Find where the given text appears and provide that cell's center as [x, y] coordinate. 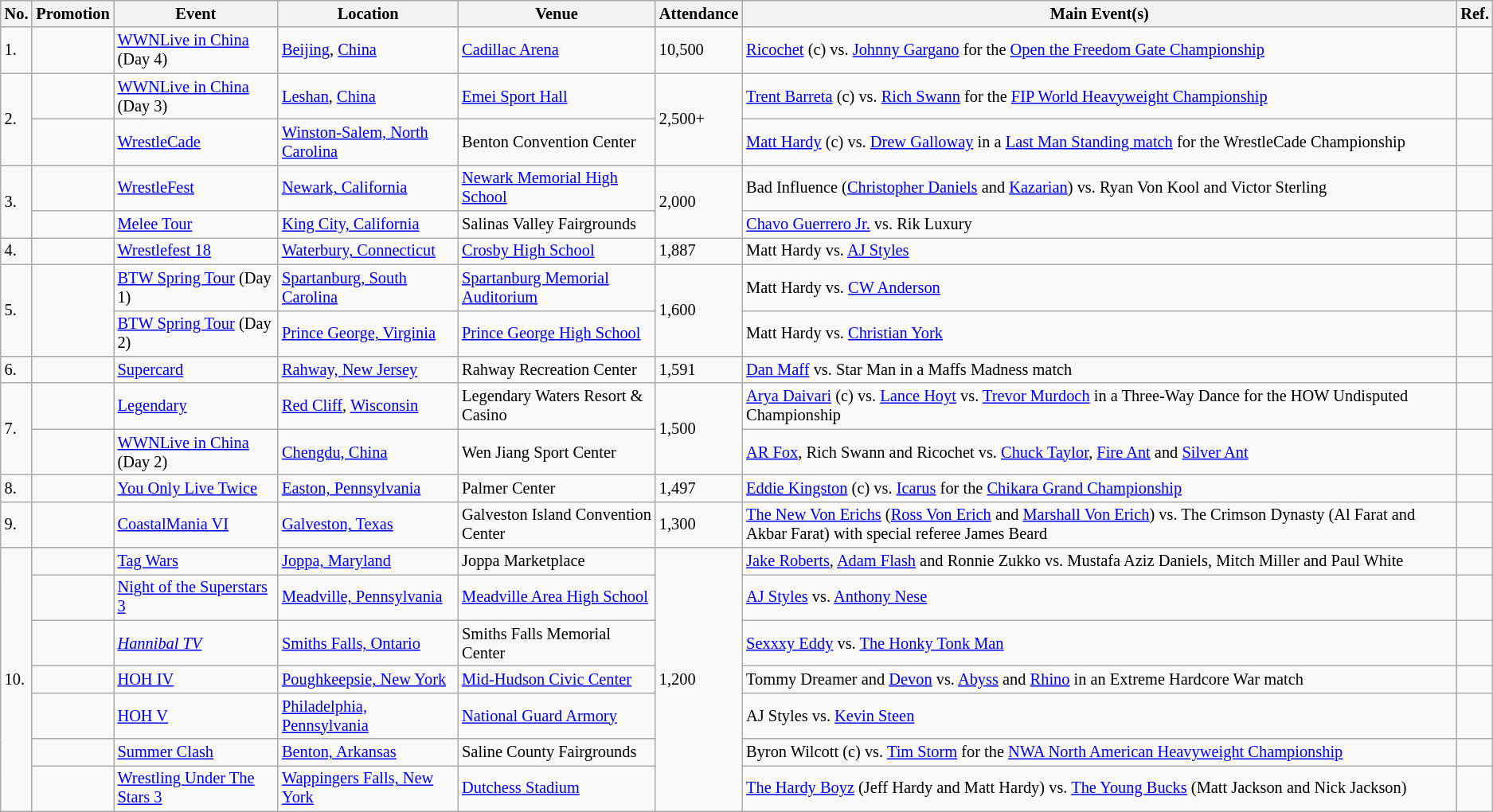
Legendary [196, 406]
Red Cliff, Wisconsin [368, 406]
1,200 [699, 680]
Attendance [699, 14]
BTW Spring Tour (Day 1) [196, 287]
BTW Spring Tour (Day 2) [196, 334]
WWNLive in China (Day 2) [196, 452]
Joppa, Maryland [368, 561]
1,497 [699, 488]
Summer Clash [196, 752]
Smiths Falls, Ontario [368, 643]
Matt Hardy vs. Christian York [1099, 334]
WWNLive in China (Day 3) [196, 96]
Wrestlefest 18 [196, 251]
Beijing, China [368, 50]
Ref. [1475, 14]
Newark Memorial High School [557, 188]
Supercard [196, 369]
HOH IV [196, 679]
Salinas Valley Fairgrounds [557, 224]
Meadville Area High School [557, 597]
Matt Hardy vs. CW Anderson [1099, 287]
Trent Barreta (c) vs. Rich Swann for the FIP World Heavyweight Championship [1099, 96]
The New Von Erichs (Ross Von Erich and Marshall Von Erich) vs. The Crimson Dynasty (Al Farat and Akbar Farat) with special referee James Beard [1099, 525]
Location [368, 14]
10,500 [699, 50]
Cadillac Arena [557, 50]
Wappingers Falls, New York [368, 788]
9. [17, 525]
WrestleCade [196, 142]
1,300 [699, 525]
Matt Hardy (c) vs. Drew Galloway in a Last Man Standing match for the WrestleCade Championship [1099, 142]
Matt Hardy vs. AJ Styles [1099, 251]
HOH V [196, 716]
1,591 [699, 369]
1. [17, 50]
Saline County Fairgrounds [557, 752]
Leshan, China [368, 96]
Jake Roberts, Adam Flash and Ronnie Zukko vs. Mustafa Aziz Daniels, Mitch Miller and Paul White [1099, 561]
Poughkeepsie, New York [368, 679]
AJ Styles vs. Anthony Nese [1099, 597]
Mid-Hudson Civic Center [557, 679]
Benton, Arkansas [368, 752]
Emei Sport Hall [557, 96]
10. [17, 680]
Chengdu, China [368, 452]
5. [17, 310]
Promotion [72, 14]
1,887 [699, 251]
Prince George, Virginia [368, 334]
The Hardy Boyz (Jeff Hardy and Matt Hardy) vs. The Young Bucks (Matt Jackson and Nick Jackson) [1099, 788]
Prince George High School [557, 334]
Easton, Pennsylvania [368, 488]
King City, California [368, 224]
Event [196, 14]
Palmer Center [557, 488]
Meadville, Pennsylvania [368, 597]
2. [17, 119]
8. [17, 488]
National Guard Armory [557, 716]
Wen Jiang Sport Center [557, 452]
1,500 [699, 428]
WrestleFest [196, 188]
Chavo Guerrero Jr. vs. Rik Luxury [1099, 224]
AR Fox, Rich Swann and Ricochet vs. Chuck Taylor, Fire Ant and Silver Ant [1099, 452]
Joppa Marketplace [557, 561]
Dan Maff vs. Star Man in a Maffs Madness match [1099, 369]
6. [17, 369]
Smiths Falls Memorial Center [557, 643]
2,500+ [699, 119]
Ricochet (c) vs. Johnny Gargano for the Open the Freedom Gate Championship [1099, 50]
Venue [557, 14]
CoastalMania VI [196, 525]
1,600 [699, 310]
Night of the Superstars 3 [196, 597]
Tag Wars [196, 561]
Philadelphia, Pennsylvania [368, 716]
AJ Styles vs. Kevin Steen [1099, 716]
No. [17, 14]
Eddie Kingston (c) vs. Icarus for the Chikara Grand Championship [1099, 488]
Benton Convention Center [557, 142]
Spartanburg Memorial Auditorium [557, 287]
Byron Wilcott (c) vs. Tim Storm for the NWA North American Heavyweight Championship [1099, 752]
3. [17, 201]
2,000 [699, 201]
Melee Tour [196, 224]
Newark, California [368, 188]
Main Event(s) [1099, 14]
WWNLive in China (Day 4) [196, 50]
Spartanburg, South Carolina [368, 287]
Rahway, New Jersey [368, 369]
Hannibal TV [196, 643]
Winston-Salem, North Carolina [368, 142]
You Only Live Twice [196, 488]
Waterbury, Connecticut [368, 251]
7. [17, 428]
4. [17, 251]
Arya Daivari (c) vs. Lance Hoyt vs. Trevor Murdoch in a Three-Way Dance for the HOW Undisputed Championship [1099, 406]
Galveston, Texas [368, 525]
Wrestling Under The Stars 3 [196, 788]
Dutchess Stadium [557, 788]
Bad Influence (Christopher Daniels and Kazarian) vs. Ryan Von Kool and Victor Sterling [1099, 188]
Tommy Dreamer and Devon vs. Abyss and Rhino in an Extreme Hardcore War match [1099, 679]
Galveston Island Convention Center [557, 525]
Crosby High School [557, 251]
Rahway Recreation Center [557, 369]
Sexxxy Eddy vs. The Honky Tonk Man [1099, 643]
Legendary Waters Resort & Casino [557, 406]
